Provide the [x, y] coordinate of the cell's center where the given text is located.  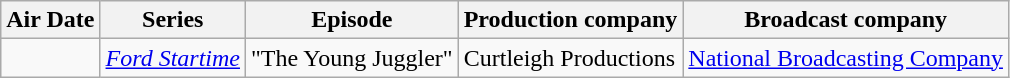
Air Date [50, 20]
National Broadcasting Company [846, 58]
"The Young Juggler" [352, 58]
Series [173, 20]
Ford Startime [173, 58]
Production company [570, 20]
Episode [352, 20]
Curtleigh Productions [570, 58]
Broadcast company [846, 20]
